Pinpoint the cell where the given text exists, returning its [X, Y] midpoint coordinate. 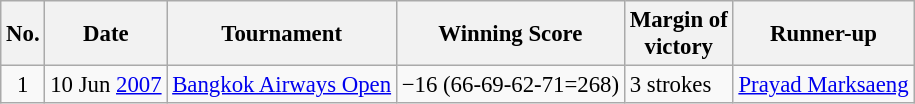
−16 (66-69-62-71=268) [510, 85]
Tournament [282, 34]
Prayad Marksaeng [824, 85]
3 strokes [678, 85]
Bangkok Airways Open [282, 85]
No. [23, 34]
Winning Score [510, 34]
Runner-up [824, 34]
Margin ofvictory [678, 34]
Date [106, 34]
10 Jun 2007 [106, 85]
1 [23, 85]
